Find where the given text appears and provide that cell's center as [x, y] coordinate. 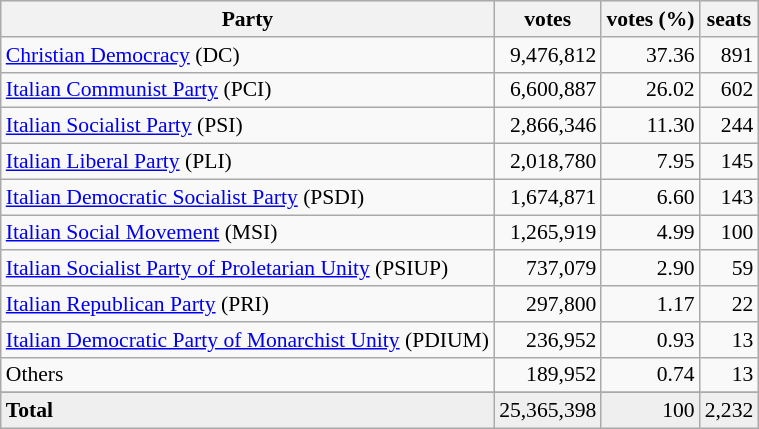
4.99 [650, 233]
2,866,346 [548, 126]
2,018,780 [548, 162]
0.74 [650, 375]
Italian Liberal Party (PLI) [248, 162]
7.95 [650, 162]
Italian Socialist Party (PSI) [248, 126]
votes (%) [650, 19]
891 [730, 55]
244 [730, 126]
6,600,887 [548, 90]
236,952 [548, 340]
2,232 [730, 411]
143 [730, 197]
9,476,812 [548, 55]
737,079 [548, 269]
votes [548, 19]
26.02 [650, 90]
Italian Socialist Party of Proletarian Unity (PSIUP) [248, 269]
59 [730, 269]
Italian Democratic Party of Monarchist Unity (PDIUM) [248, 340]
602 [730, 90]
145 [730, 162]
37.36 [650, 55]
22 [730, 304]
25,365,398 [548, 411]
Italian Social Movement (MSI) [248, 233]
Total [248, 411]
297,800 [548, 304]
Italian Republican Party (PRI) [248, 304]
Party [248, 19]
Christian Democracy (DC) [248, 55]
11.30 [650, 126]
189,952 [548, 375]
Italian Communist Party (PCI) [248, 90]
6.60 [650, 197]
1.17 [650, 304]
2.90 [650, 269]
1,674,871 [548, 197]
Italian Democratic Socialist Party (PSDI) [248, 197]
seats [730, 19]
Others [248, 375]
0.93 [650, 340]
1,265,919 [548, 233]
